Scan for the cell matching the given text and deliver its (x, y) coordinate at center. 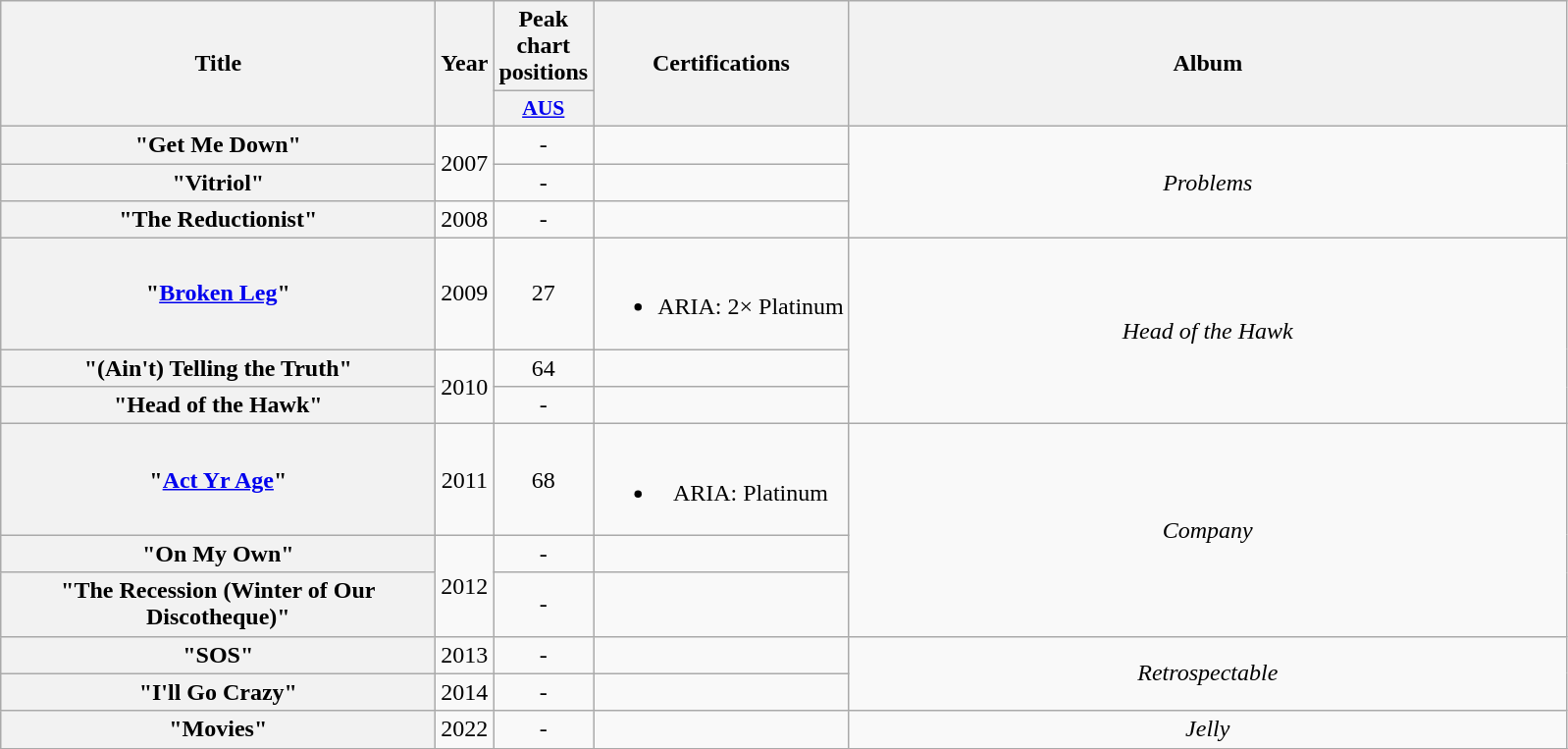
Peak chart positions (544, 46)
"SOS" (218, 655)
"Vitriol" (218, 182)
Problems (1207, 182)
2008 (465, 220)
2022 (465, 729)
2009 (465, 294)
"The Recession (Winter of Our Discotheque)" (218, 605)
Jelly (1207, 729)
2012 (465, 585)
Year (465, 64)
Company (1207, 530)
2007 (465, 163)
2014 (465, 692)
Certifications (722, 64)
2013 (465, 655)
68 (544, 479)
AUS (544, 109)
2010 (465, 387)
27 (544, 294)
Album (1207, 64)
"On My Own" (218, 554)
"Act Yr Age" (218, 479)
64 (544, 368)
Head of the Hawk (1207, 332)
"(Ain't) Telling the Truth" (218, 368)
"Head of the Hawk" (218, 405)
ARIA: 2× Platinum (722, 294)
Retrospectable (1207, 673)
ARIA: Platinum (722, 479)
"Movies" (218, 729)
2011 (465, 479)
"The Reductionist" (218, 220)
"Get Me Down" (218, 144)
"I'll Go Crazy" (218, 692)
Title (218, 64)
"Broken Leg" (218, 294)
